From the cell containing the given text, extract its center point as (x, y) coordinate. 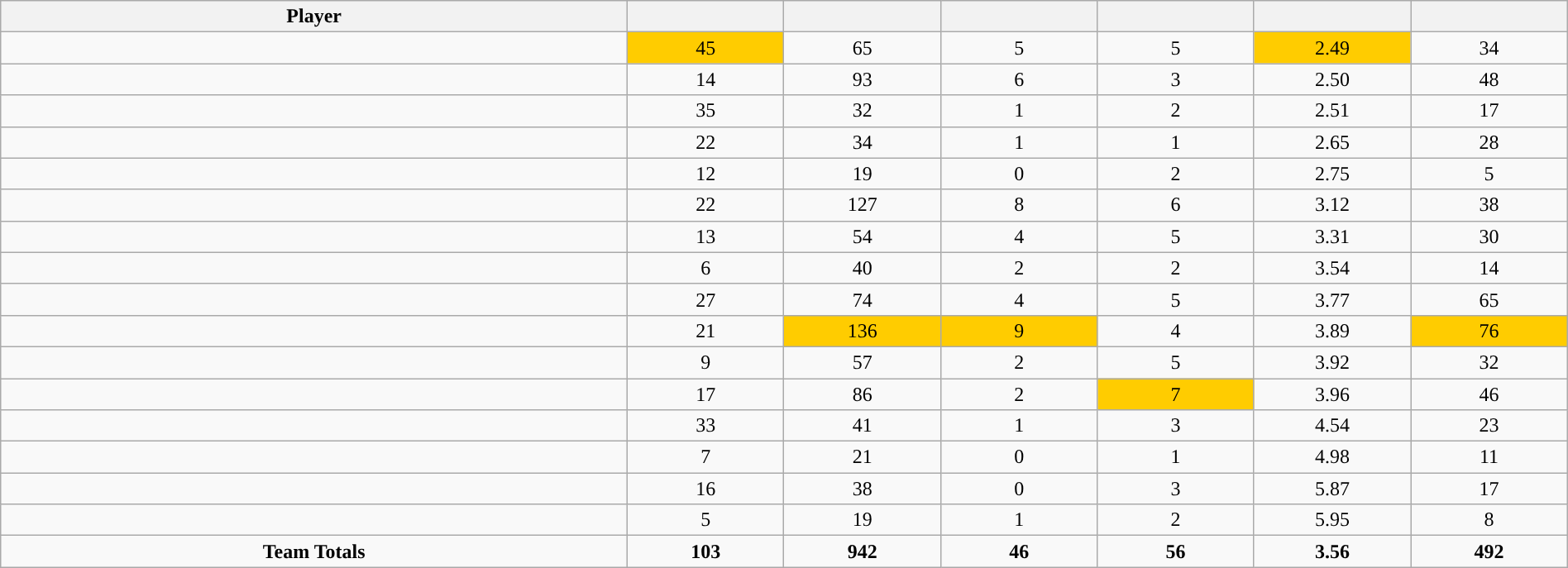
2.49 (1331, 48)
57 (862, 362)
136 (862, 331)
40 (862, 268)
56 (1176, 551)
5.95 (1331, 520)
4.54 (1331, 426)
12 (706, 174)
13 (706, 236)
93 (862, 79)
2.50 (1331, 79)
4.98 (1331, 457)
33 (706, 426)
86 (862, 394)
16 (706, 489)
45 (706, 48)
27 (706, 299)
103 (706, 551)
2.75 (1331, 174)
35 (706, 111)
3.12 (1331, 205)
23 (1489, 426)
3.56 (1331, 551)
942 (862, 551)
30 (1489, 236)
3.77 (1331, 299)
54 (862, 236)
3.92 (1331, 362)
11 (1489, 457)
3.89 (1331, 331)
2.65 (1331, 142)
127 (862, 205)
41 (862, 426)
2.51 (1331, 111)
3.31 (1331, 236)
Player (314, 17)
492 (1489, 551)
48 (1489, 79)
Team Totals (314, 551)
3.54 (1331, 268)
74 (862, 299)
76 (1489, 331)
5.87 (1331, 489)
28 (1489, 142)
3.96 (1331, 394)
